Determine the (x, y) coordinate at the center of the cell enclosing the given text.  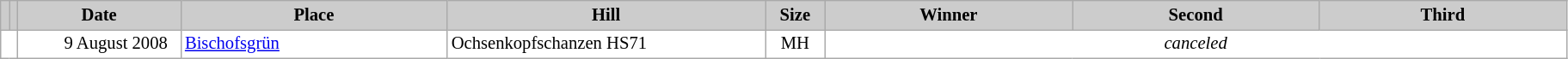
Place (314, 15)
Bischofsgrün (314, 44)
Ochsenkopfschanzen HS71 (606, 44)
Winner (948, 15)
9 August 2008 (99, 44)
Hill (606, 15)
canceled (1196, 44)
Second (1196, 15)
MH (796, 44)
Size (796, 15)
Third (1443, 15)
Date (99, 15)
